Pinpoint the cell where the given text exists, returning its (x, y) midpoint coordinate. 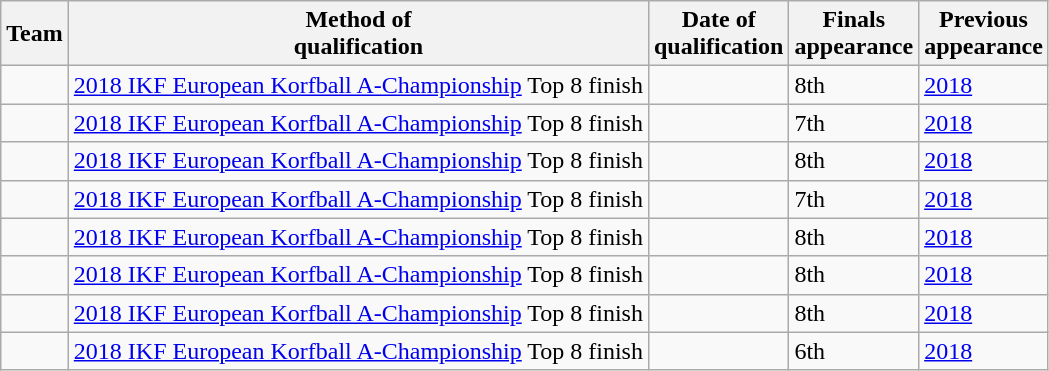
Team (35, 34)
6th (854, 351)
Finalsappearance (854, 34)
Previousappearance (984, 34)
Method ofqualification (358, 34)
Date ofqualification (718, 34)
